From the cell containing the given text, extract its center point as (X, Y) coordinate. 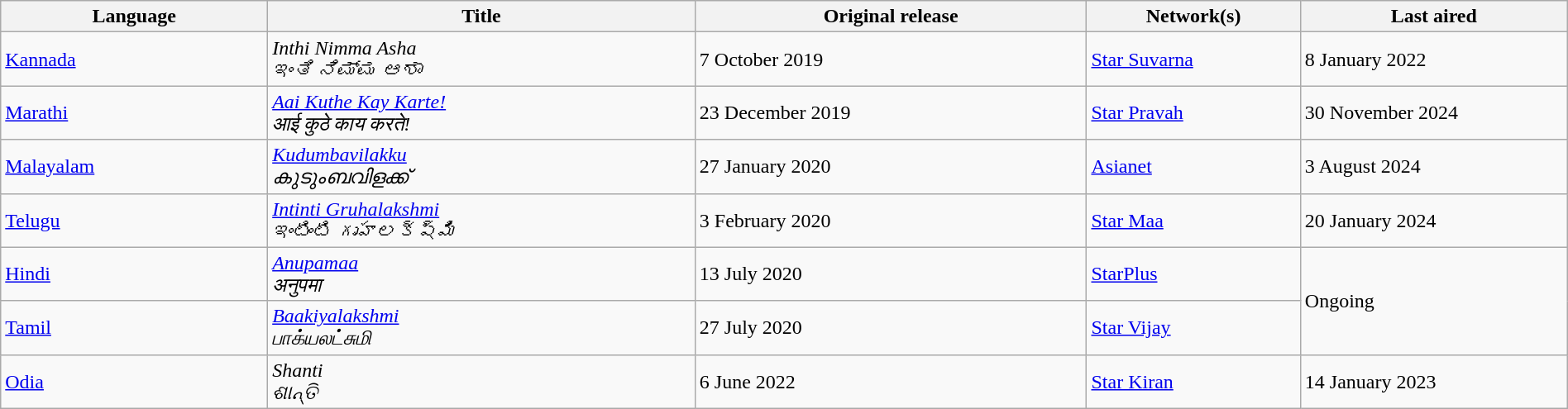
Title (481, 17)
13 July 2020 (891, 274)
3 February 2020 (891, 220)
Inthi Nimma Asha ಇಂತಿ ನಿಮ್ಮ ಆಶಾ (481, 59)
7 October 2019 (891, 59)
Star Kiran (1193, 382)
20 January 2024 (1434, 220)
Baakiyalakshmi பாக்யலட்சுமி (481, 327)
Ongoing (1434, 301)
StarPlus (1193, 274)
8 January 2022 (1434, 59)
Asianet (1193, 167)
Star Suvarna (1193, 59)
Aai Kuthe Kay Karte! आई कुठे काय करते! (481, 112)
Network(s) (1193, 17)
Marathi (134, 112)
Star Pravah (1193, 112)
30 November 2024 (1434, 112)
3 August 2024 (1434, 167)
Malayalam (134, 167)
23 December 2019 (891, 112)
Telugu (134, 220)
Tamil (134, 327)
Intinti Gruhalakshmi ఇంటింటి గృహలక్ష్మి (481, 220)
Hindi (134, 274)
Original release (891, 17)
6 June 2022 (891, 382)
14 January 2023 (1434, 382)
Star Vijay (1193, 327)
Odia (134, 382)
27 January 2020 (891, 167)
Shanti ଶାନ୍ତି (481, 382)
Language (134, 17)
Anupamaa अनुपमा (481, 274)
Kudumbavilakku കുടുംബവിളക്ക് (481, 167)
Star Maa (1193, 220)
Kannada (134, 59)
27 July 2020 (891, 327)
Last aired (1434, 17)
